Identify which cell holds the provided text, then report its [x, y] central coordinate. 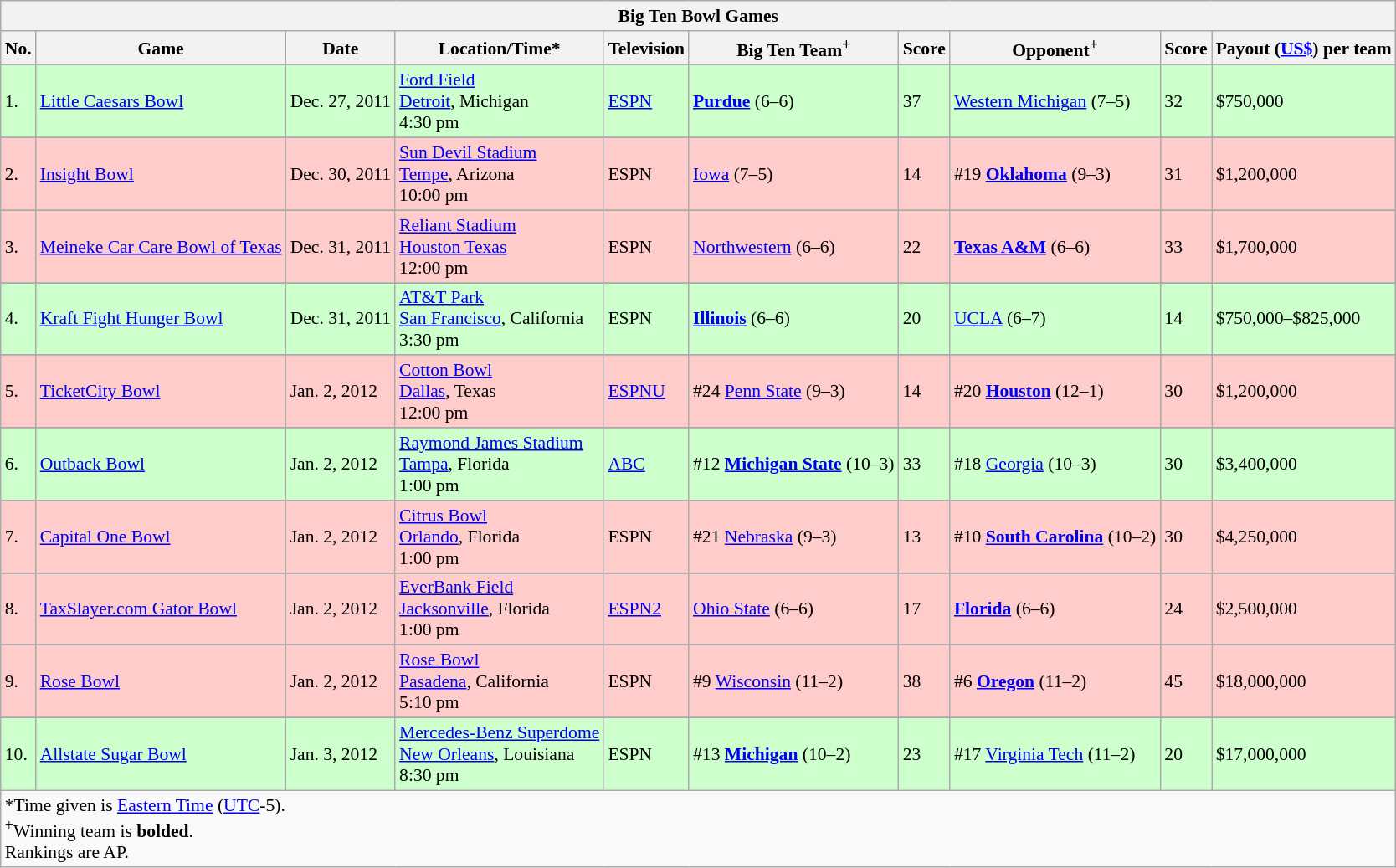
Purdue (6–6) [793, 102]
10. [18, 755]
Kraft Fight Hunger Bowl [161, 320]
32 [1185, 102]
Mercedes-Benz SuperdomeNew Orleans, Louisiana8:30 pm [499, 755]
Iowa (7–5) [793, 174]
Allstate Sugar Bowl [161, 755]
No. [18, 49]
Florida (6–6) [1055, 609]
$17,000,000 [1304, 755]
23 [924, 755]
ESPNU [646, 392]
Date [341, 49]
Big Ten Bowl Games [698, 16]
Raymond James StadiumTampa, Florida1:00 pm [499, 464]
13 [924, 537]
Ohio State (6–6) [793, 609]
Dec. 27, 2011 [341, 102]
Game [161, 49]
#12 Michigan State (10–3) [793, 464]
Citrus BowlOrlando, Florida1:00 pm [499, 537]
$4,250,000 [1304, 537]
8. [18, 609]
2. [18, 174]
Illinois (6–6) [793, 320]
ABC [646, 464]
Rose BowlPasadena, California5:10 pm [499, 681]
ESPN2 [646, 609]
Location/Time* [499, 49]
Television [646, 49]
22 [924, 246]
45 [1185, 681]
Northwestern (6–6) [793, 246]
$3,400,000 [1304, 464]
#24 Penn State (9–3) [793, 392]
38 [924, 681]
1. [18, 102]
Big Ten Team+ [793, 49]
Outback Bowl [161, 464]
$1,700,000 [1304, 246]
#10 South Carolina (10–2) [1055, 537]
#20 Houston (12–1) [1055, 392]
#19 Oklahoma (9–3) [1055, 174]
Sun Devil StadiumTempe, Arizona10:00 pm [499, 174]
5. [18, 392]
24 [1185, 609]
#13 Michigan (10–2) [793, 755]
TaxSlayer.com Gator Bowl [161, 609]
$750,000–$825,000 [1304, 320]
Insight Bowl [161, 174]
9. [18, 681]
$750,000 [1304, 102]
Western Michigan (7–5) [1055, 102]
Cotton BowlDallas, Texas12:00 pm [499, 392]
Meineke Car Care Bowl of Texas [161, 246]
Reliant StadiumHouston Texas12:00 pm [499, 246]
#18 Georgia (10–3) [1055, 464]
Ford FieldDetroit, Michigan4:30 pm [499, 102]
#6 Oregon (11–2) [1055, 681]
#17 Virginia Tech (11–2) [1055, 755]
4. [18, 320]
Little Caesars Bowl [161, 102]
31 [1185, 174]
Capital One Bowl [161, 537]
7. [18, 537]
Texas A&M (6–6) [1055, 246]
#9 Wisconsin (11–2) [793, 681]
Opponent+ [1055, 49]
17 [924, 609]
UCLA (6–7) [1055, 320]
Jan. 3, 2012 [341, 755]
3. [18, 246]
$2,500,000 [1304, 609]
37 [924, 102]
$18,000,000 [1304, 681]
Payout (US$) per team [1304, 49]
*Time given is Eastern Time (UTC-5).+Winning team is bolded.Rankings are AP. [698, 829]
Rose Bowl [161, 681]
EverBank FieldJacksonville, Florida1:00 pm [499, 609]
Dec. 30, 2011 [341, 174]
#21 Nebraska (9–3) [793, 537]
AT&T ParkSan Francisco, California3:30 pm [499, 320]
6. [18, 464]
TicketCity Bowl [161, 392]
